Output the (X, Y) coordinate of the center of the cell containing the given text.  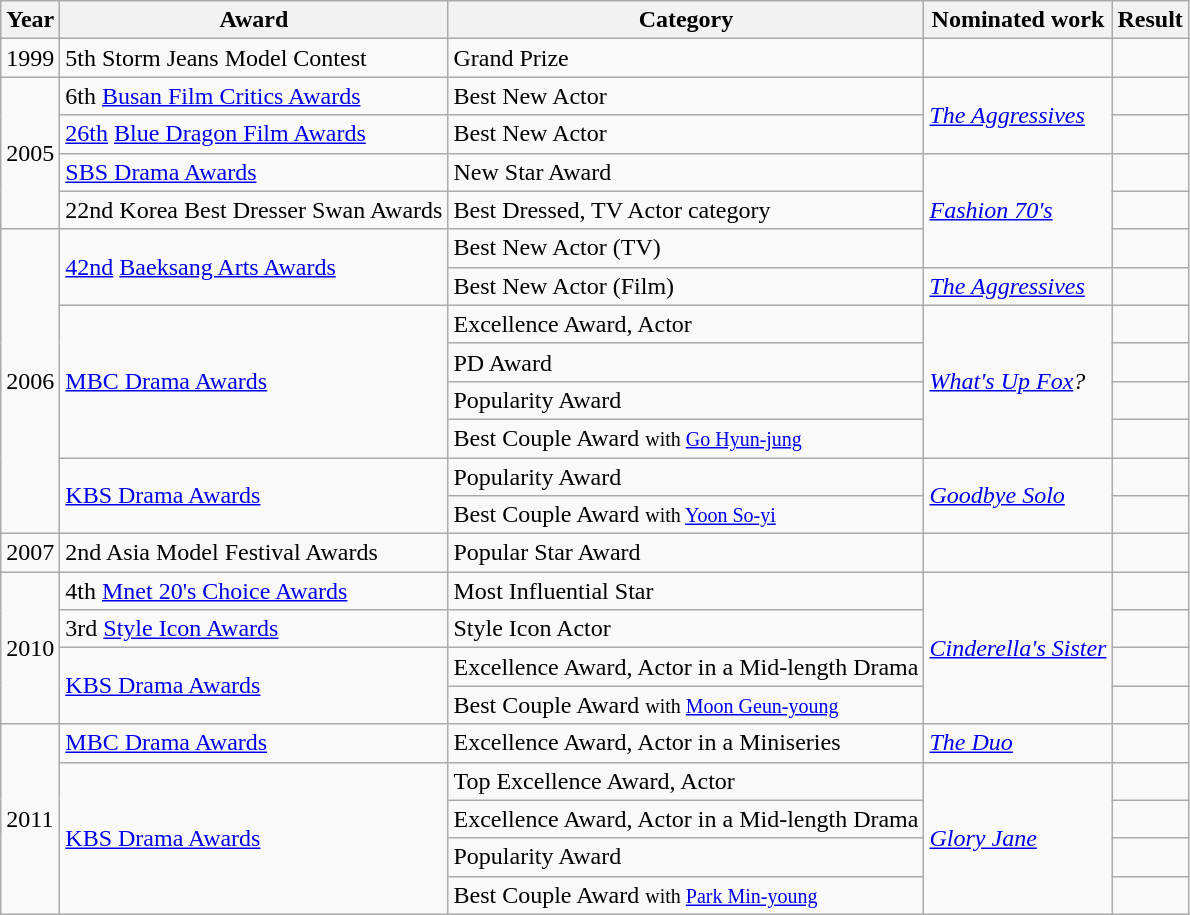
2007 (30, 553)
Year (30, 20)
The Duo (1018, 743)
42nd Baeksang Arts Awards (254, 267)
Result (1150, 20)
Award (254, 20)
Glory Jane (1018, 838)
Fashion 70's (1018, 210)
Popular Star Award (686, 553)
Grand Prize (686, 58)
26th Blue Dragon Film Awards (254, 134)
5th Storm Jeans Model Contest (254, 58)
2006 (30, 381)
2005 (30, 153)
PD Award (686, 362)
Style Icon Actor (686, 629)
Nominated work (1018, 20)
Best New Actor (Film) (686, 286)
Excellence Award, Actor in a Miniseries (686, 743)
22nd Korea Best Dresser Swan Awards (254, 210)
Best New Actor (TV) (686, 248)
Best Dressed, TV Actor category (686, 210)
Goodbye Solo (1018, 496)
SBS Drama Awards (254, 172)
Excellence Award, Actor (686, 324)
New Star Award (686, 172)
1999 (30, 58)
3rd Style Icon Awards (254, 629)
What's Up Fox? (1018, 381)
Category (686, 20)
6th Busan Film Critics Awards (254, 96)
4th Mnet 20's Choice Awards (254, 591)
Best Couple Award with Go Hyun-jung (686, 438)
2011 (30, 819)
Best Couple Award with Yoon So-yi (686, 515)
Top Excellence Award, Actor (686, 781)
Best Couple Award with Moon Geun-young (686, 705)
2010 (30, 648)
2nd Asia Model Festival Awards (254, 553)
Most Influential Star (686, 591)
Cinderella's Sister (1018, 648)
Best Couple Award with Park Min-young (686, 895)
